Identify which cell holds the provided text, then report its [x, y] central coordinate. 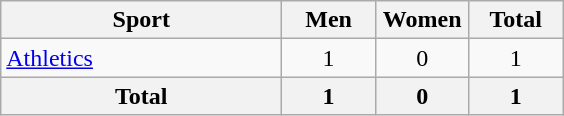
Women [422, 20]
Sport [142, 20]
Athletics [142, 58]
Men [329, 20]
